Determine the (x, y) coordinate at the center of the cell enclosing the given text.  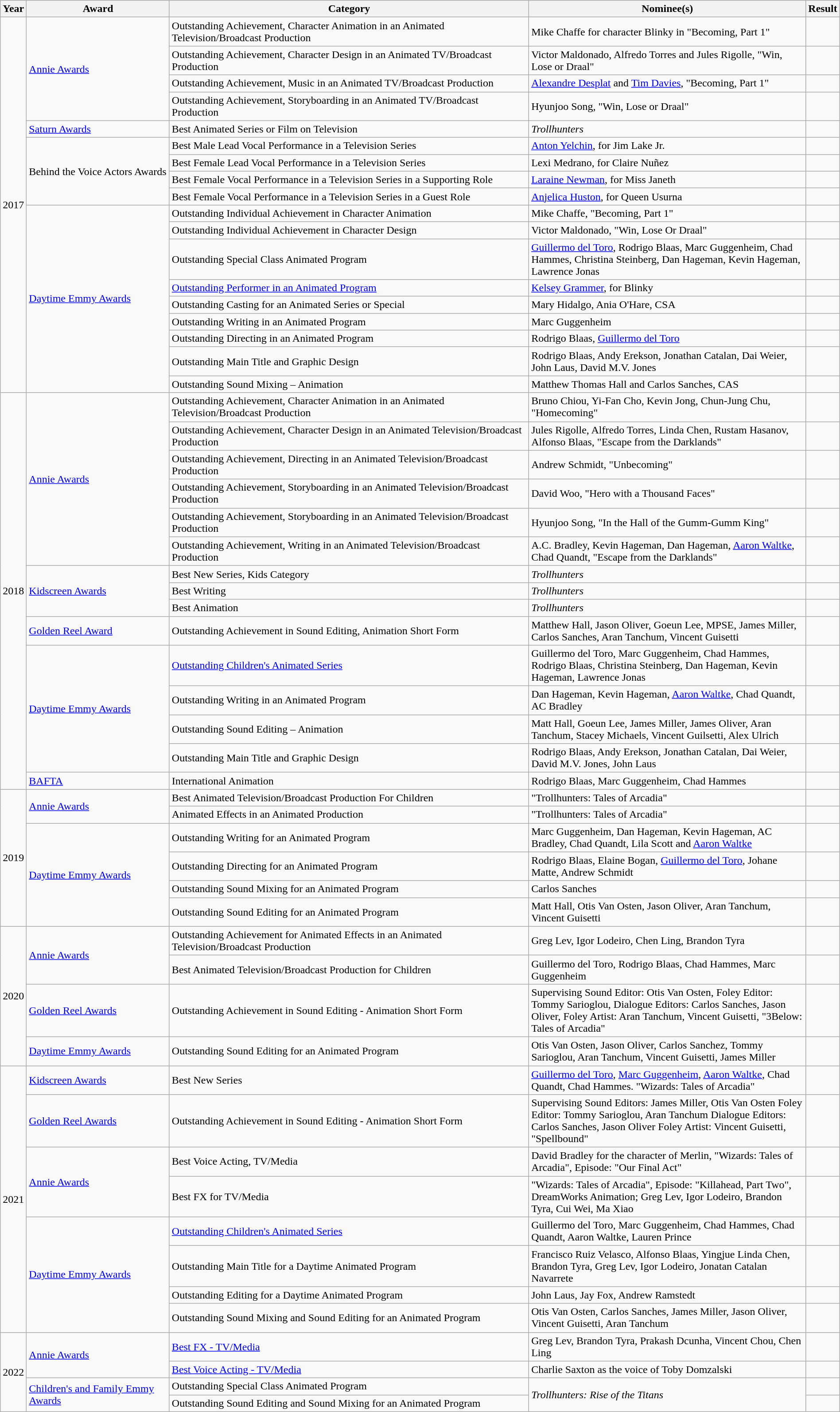
Saturn Awards (98, 129)
International Animation (349, 781)
Guillermo del Toro, Rodrigo Blaas, Marc Guggenheim, Chad Hammes, Christina Steinberg, Dan Hageman, Kevin Hageman, Lawrence Jonas (667, 259)
Outstanding Sound Editing and Sound Mixing for an Animated Program (349, 1403)
Marc Guggenheim (667, 322)
Year (13, 9)
Best Male Lead Vocal Performance in a Television Series (349, 146)
Jules Rigolle, Alfredo Torres, Linda Chen, Rustam Hasanov, Alfonso Blaas, "Escape from the Darklands" (667, 436)
Best FX for TV/Media (349, 1197)
David Bradley for the character of Merlin, "Wizards: Tales of Arcadia", Episode: "Our Final Act" (667, 1162)
Golden Reel Award (98, 630)
2022 (13, 1372)
2018 (13, 591)
Outstanding Sound Mixing and Sound Editing for an Animated Program (349, 1318)
Children's and Family Emmy Awards (98, 1395)
Outstanding Achievement in Sound Editing, Animation Short Form (349, 630)
Laraine Newman, for Miss Janeth (667, 179)
Trollhunters: Rise of the Titans (667, 1395)
Animated Effects in an Animated Production (349, 815)
Guillermo del Toro, Marc Guggenheim, Chad Hammes, Chad Quandt, Aaron Waltke, Lauren Prince (667, 1231)
Anton Yelchin, for Jim Lake Jr. (667, 146)
Nominee(s) (667, 9)
Greg Lev, Igor Lodeiro, Chen Ling, Brandon Tyra (667, 940)
Outstanding Directing in an Animated Program (349, 339)
Otis Van Osten, Carlos Sanches, James Miller, Jason Oliver, Vincent Guisetti, Aran Tanchum (667, 1318)
Rodrigo Blaas, Andy Erekson, Jonathan Catalan, Dai Weier, John Laus, David M.V. Jones (667, 362)
Bruno Chiou, Yi-Fan Cho, Kevin Jong, Chun-Jung Chu, "Homecoming" (667, 407)
Victor Maldonado, "Win, Lose Or Draal" (667, 230)
Best Female Vocal Performance in a Television Series in a Guest Role (349, 196)
John Laus, Jay Fox, Andrew Ramstedt (667, 1295)
Lexi Medrano, for Claire Nuñez (667, 163)
Outstanding Writing for an Animated Program (349, 838)
Outstanding Casting for an Animated Series or Special (349, 305)
Outstanding Sound Editing – Animation (349, 729)
Rodrigo Blaas, Elaine Bogan, Guillermo del Toro, Johane Matte, Andrew Schmidt (667, 866)
David Woo, "Hero with a Thousand Faces" (667, 494)
Best New Series, Kids Category (349, 574)
A.C. Bradley, Kevin Hageman, Dan Hageman, Aaron Waltke, Chad Quandt, "Escape from the Darklands" (667, 551)
Best Animated Series or Film on Television (349, 129)
Mike Chaffe for character Blinky in "Becoming, Part 1" (667, 32)
Outstanding Main Title for a Daytime Animated Program (349, 1266)
Rodrigo Blaas, Guillermo del Toro (667, 339)
Otis Van Osten, Jason Oliver, Carlos Sanchez, Tommy Sarioglou, Aran Tanchum, Vincent Guisetti, James Miller (667, 1051)
Outstanding Achievement, Writing in an Animated Television/Broadcast Production (349, 551)
Outstanding Individual Achievement in Character Design (349, 230)
Alexandre Desplat and Tim Davies, "Becoming, Part 1" (667, 83)
Matthew Hall, Jason Oliver, Goeun Lee, MPSE, James Miller, Carlos Sanches, Aran Tanchum, Vincent Guisetti (667, 630)
2019 (13, 858)
Matt Hall, Goeun Lee, James Miller, James Oliver, Aran Tanchum, Stacey Michaels, Vincent Guilsetti, Alex Ulrich (667, 729)
Hyunjoo Song, "In the Hall of the Gumm-Gumm King" (667, 522)
Best Female Vocal Performance in a Television Series in a Supporting Role (349, 179)
Result (823, 9)
Award (98, 9)
Andrew Schmidt, "Unbecoming" (667, 464)
Best Animated Television/Broadcast Production for Children (349, 970)
Guillermo del Toro, Marc Guggenheim, Chad Hammes, Rodrigo Blaas, Christina Steinberg, Dan Hageman, Kevin Hageman, Lawrence Jonas (667, 666)
Outstanding Directing for an Animated Program (349, 866)
Greg Lev, Brandon Tyra, Prakash Dcunha, Vincent Chou, Chen Ling (667, 1346)
Hyunjoo Song, "Win, Lose or Draal" (667, 106)
Outstanding Achievement, Directing in an Animated Television/Broadcast Production (349, 464)
Mary Hidalgo, Ania O'Hare, CSA (667, 305)
Outstanding Achievement for Animated Effects in an Animated Television/Broadcast Production (349, 940)
2017 (13, 205)
Charlie Saxton as the voice of Toby Domzalski (667, 1369)
Best Female Lead Vocal Performance in a Television Series (349, 163)
Best Animated Television/Broadcast Production For Children (349, 798)
Category (349, 9)
Outstanding Individual Achievement in Character Animation (349, 213)
BAFTA (98, 781)
Kelsey Grammer, for Blinky (667, 288)
Outstanding Achievement, Storyboarding in an Animated TV/Broadcast Production (349, 106)
Outstanding Performer in an Animated Program (349, 288)
Marc Guggenheim, Dan Hageman, Kevin Hageman, AC Bradley, Chad Quandt, Lila Scott and Aaron Waltke (667, 838)
Francisco Ruiz Velasco, Alfonso Blaas, Yingjue Linda Chen, Brandon Tyra, Greg Lev, Igor Lodeiro, Jonatan Catalan Navarrete (667, 1266)
Guillermo del Toro, Rodrigo Blaas, Chad Hammes, Marc Guggenheim (667, 970)
Guillermo del Toro, Marc Guggenheim, Aaron Waltke, Chad Quandt, Chad Hammes. "Wizards: Tales of Arcadia" (667, 1080)
Dan Hageman, Kevin Hageman, Aaron Waltke, Chad Quandt, AC Bradley (667, 700)
Anjelica Huston, for Queen Usurna (667, 196)
"Wizards: Tales of Arcadia", Episode: "Killahead, Part Two", DreamWorks Animation; Greg Lev, Igor Lodeiro, Brandon Tyra, Cui Wei, Ma Xiao (667, 1197)
Behind the Voice Actors Awards (98, 171)
Outstanding Achievement, Character Design in an Animated TV/Broadcast Production (349, 60)
Best Voice Acting, TV/Media (349, 1162)
Matthew Thomas Hall and Carlos Sanches, CAS (667, 384)
2021 (13, 1199)
Best New Series (349, 1080)
Victor Maldonado, Alfredo Torres and Jules Rigolle, "Win, Lose or Draal" (667, 60)
Outstanding Achievement, Character Design in an Animated Television/Broadcast Production (349, 436)
Outstanding Sound Mixing for an Animated Program (349, 889)
Matt Hall, Otis Van Osten, Jason Oliver, Aran Tanchum, Vincent Guisetti (667, 912)
Best Writing (349, 591)
Rodrigo Blaas, Marc Guggenheim, Chad Hammes (667, 781)
Best Animation (349, 608)
Mike Chaffe, "Becoming, Part 1" (667, 213)
Outstanding Sound Mixing – Animation (349, 384)
Best FX - TV/Media (349, 1346)
Outstanding Editing for a Daytime Animated Program (349, 1295)
Rodrigo Blaas, Andy Erekson, Jonathan Catalan, Dai Weier, David M.V. Jones, John Laus (667, 758)
Carlos Sanches (667, 889)
Best Voice Acting - TV/Media (349, 1369)
2020 (13, 996)
Outstanding Achievement, Music in an Animated TV/Broadcast Production (349, 83)
